Detect which cell encompasses the target text, then output its [X, Y] center coordinate. 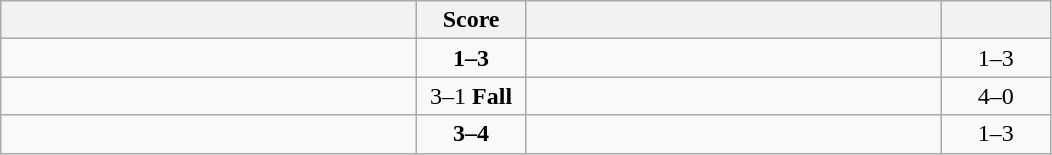
4–0 [996, 96]
Score [472, 20]
3–1 Fall [472, 96]
3–4 [472, 134]
